From the cell containing the given text, extract its center point as [X, Y] coordinate. 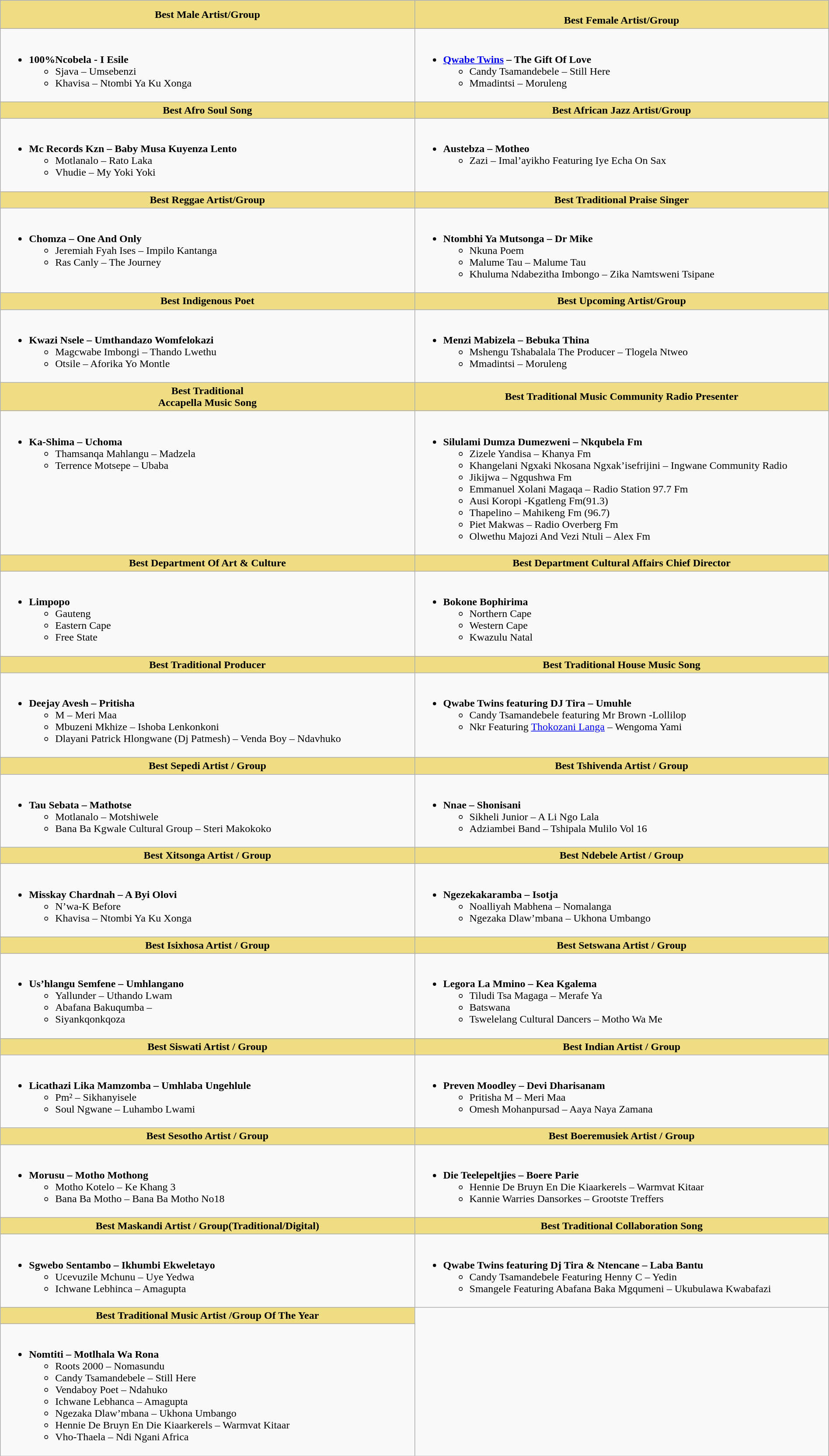
Morusu – Motho MothongMotho Kotelo – Ke Khang 3Bana Ba Motho – Bana Ba Motho No18 [207, 1181]
Best Siswati Artist / Group [207, 1047]
Best Traditional Producer [207, 665]
Qwabe Twins featuring DJ Tira – UmuhleCandy Tsamandebele featuring Mr Brown -LollilopNkr Featuring Thokozani Langa – Wengoma Yami [622, 715]
Best TraditionalAccapella Music Song [207, 397]
Best Department Cultural Affairs Chief Director [622, 563]
Ka-Shima – UchomaThamsanqa Mahlangu – MadzelaTerrence Motsepe – Ubaba [207, 482]
Best Department Of Art & Culture [207, 563]
Chomza – One And OnlyJeremiah Fyah Ises – Impilo KantangaRas Canly – The Journey [207, 250]
Best Female Artist/Group [622, 15]
Best Traditional Collaboration Song [622, 1226]
Best Boeremusiek Artist / Group [622, 1136]
Best Indigenous Poet [207, 301]
Best Traditional House Music Song [622, 665]
Ntombhi Ya Mutsonga – Dr MikeNkuna PoemMalume Tau – Malume TauKhuluma Ndabezitha Imbongo – Zika Namtsweni Tsipane [622, 250]
Best Traditional Praise Singer [622, 200]
Deejay Avesh – PritishaM – Meri MaaMbuzeni Mkhize – Ishoba LenkonkoniDlayani Patrick Hlongwane (Dj Patmesh) – Venda Boy – Ndavhuko [207, 715]
Best Afro Soul Song [207, 110]
Ngezekakaramba – IsotjaNoalliyah Mabhena – NomalangaNgezaka Dlaw’mbana – Ukhona Umbango [622, 900]
Tau Sebata – MathotseMotlanalo – MotshiweleBana Ba Kgwale Cultural Group – Steri Makokoko [207, 811]
LimpopoGautengEastern CapeFree State [207, 614]
Sgwebo Sentambo – Ikhumbi EkweletayoUcevuzile Mchunu – Uye YedwaIchwane Lebhinca – Amagupta [207, 1271]
Us’hlangu Semfene – UmhlanganoYallunder – Uthando LwamAbafana Bakuqumba –Siyankqonkqoza [207, 996]
Licathazi Lika Mamzomba – Umhlaba UngehlulePm² – SikhanyiseleSoul Ngwane – Luhambo Lwami [207, 1092]
Bokone BophirimaNorthern CapeWestern CapeKwazulu Natal [622, 614]
Best Sepedi Artist / Group [207, 766]
Best Setswana Artist / Group [622, 945]
Best Xitsonga Artist / Group [207, 856]
Die Teelepeltjies – Boere ParieHennie De Bruyn En Die Kiaarkerels – Warmvat KitaarKannie Warries Dansorkes – Grootste Treffers [622, 1181]
Kwazi Nsele – Umthandazo WomfelokaziMagcwabe Imbongi – Thando LwethuOtsile – Aforika Yo Montle [207, 346]
Best Maskandi Artist / Group(Traditional/Digital) [207, 1226]
Best Male Artist/Group [207, 15]
Qwabe Twins – The Gift Of LoveCandy Tsamandebele – Still HereMmadintsi – Moruleng [622, 66]
Preven Moodley – Devi DharisanamPritisha M – Meri MaaOmesh Mohanpursad – Aaya Naya Zamana [622, 1092]
Best African Jazz Artist/Group [622, 110]
Legora La Mmino – Kea KgalemaTiludi Tsa Magaga – Merafe YaBatswanaTswelelang Cultural Dancers – Motho Wa Me [622, 996]
Mc Records Kzn – Baby Musa Kuyenza LentoMotlanalo – Rato LakaVhudie – My Yoki Yoki [207, 155]
Best Upcoming Artist/Group [622, 301]
Best Traditional Music Community Radio Presenter [622, 397]
Best Reggae Artist/Group [207, 200]
Nnae – ShonisaniSikheli Junior – A Li Ngo LalaAdziambei Band – Tshipala Mulilo Vol 16 [622, 811]
Best Tshivenda Artist / Group [622, 766]
Best Indian Artist / Group [622, 1047]
100%Ncobela - I EsileSjava – UmsebenziKhavisa – Ntombi Ya Ku Xonga [207, 66]
Best Isixhosa Artist / Group [207, 945]
Best Sesotho Artist / Group [207, 1136]
Menzi Mabizela – Bebuka ThinaMshengu Tshabalala The Producer – Tlogela NtweoMmadintsi – Moruleng [622, 346]
Best Traditional Music Artist /Group Of The Year [207, 1315]
Best Ndebele Artist / Group [622, 856]
Austebza – MotheoZazi – Imal’ayikho Featuring Iye Echa On Sax [622, 155]
Misskay Chardnah – A Byi OloviN’wa-K BeforeKhavisa – Ntombi Ya Ku Xonga [207, 900]
